Determine the [X, Y] coordinate at the center of the cell enclosing the given text.  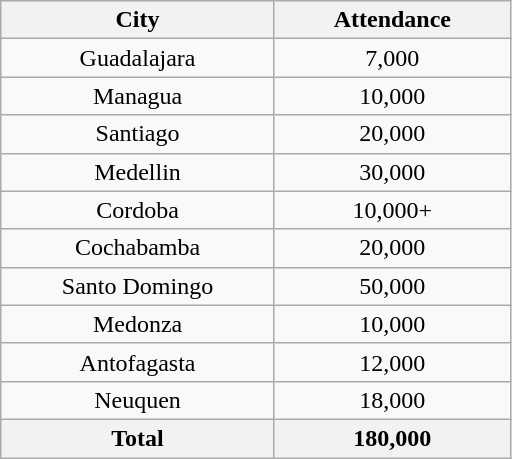
Attendance [392, 20]
Neuquen [138, 400]
30,000 [392, 172]
Antofagasta [138, 362]
Medonza [138, 324]
Medellin [138, 172]
Cochabamba [138, 248]
Total [138, 438]
Cordoba [138, 210]
City [138, 20]
10,000+ [392, 210]
Santiago [138, 134]
18,000 [392, 400]
12,000 [392, 362]
7,000 [392, 58]
50,000 [392, 286]
180,000 [392, 438]
Santo Domingo [138, 286]
Managua [138, 96]
Guadalajara [138, 58]
